Locate the cell with the specified text and output its [X, Y] center coordinate. 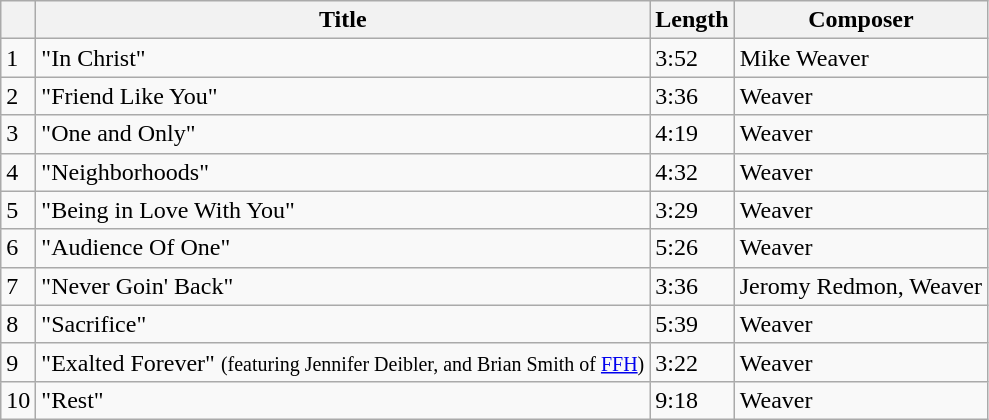
7 [18, 286]
Mike Weaver [860, 58]
4 [18, 172]
6 [18, 248]
4:32 [692, 172]
4:19 [692, 134]
Jeromy Redmon, Weaver [860, 286]
"In Christ" [343, 58]
3:29 [692, 210]
"Exalted Forever" (featuring Jennifer Deibler, and Brian Smith of FFH) [343, 362]
Length [692, 20]
9:18 [692, 400]
1 [18, 58]
"Friend Like You" [343, 96]
8 [18, 324]
5 [18, 210]
"Never Goin' Back" [343, 286]
3:22 [692, 362]
Title [343, 20]
5:39 [692, 324]
"Being in Love With You" [343, 210]
Composer [860, 20]
"Rest" [343, 400]
9 [18, 362]
"Neighborhoods" [343, 172]
2 [18, 96]
3 [18, 134]
"Sacrifice" [343, 324]
10 [18, 400]
"One and Only" [343, 134]
5:26 [692, 248]
3:52 [692, 58]
"Audience Of One" [343, 248]
